Output the [x, y] coordinate of the center of the cell containing the given text.  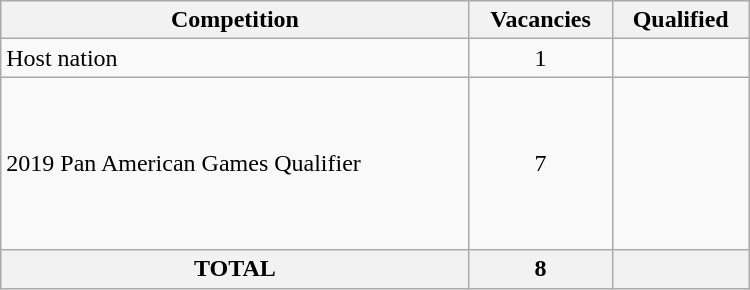
TOTAL [235, 269]
Qualified [680, 20]
7 [540, 164]
Host nation [235, 58]
2019 Pan American Games Qualifier [235, 164]
8 [540, 269]
1 [540, 58]
Competition [235, 20]
Vacancies [540, 20]
